Capture the cell that displays the provided text and extract its [X, Y] central coordinate. 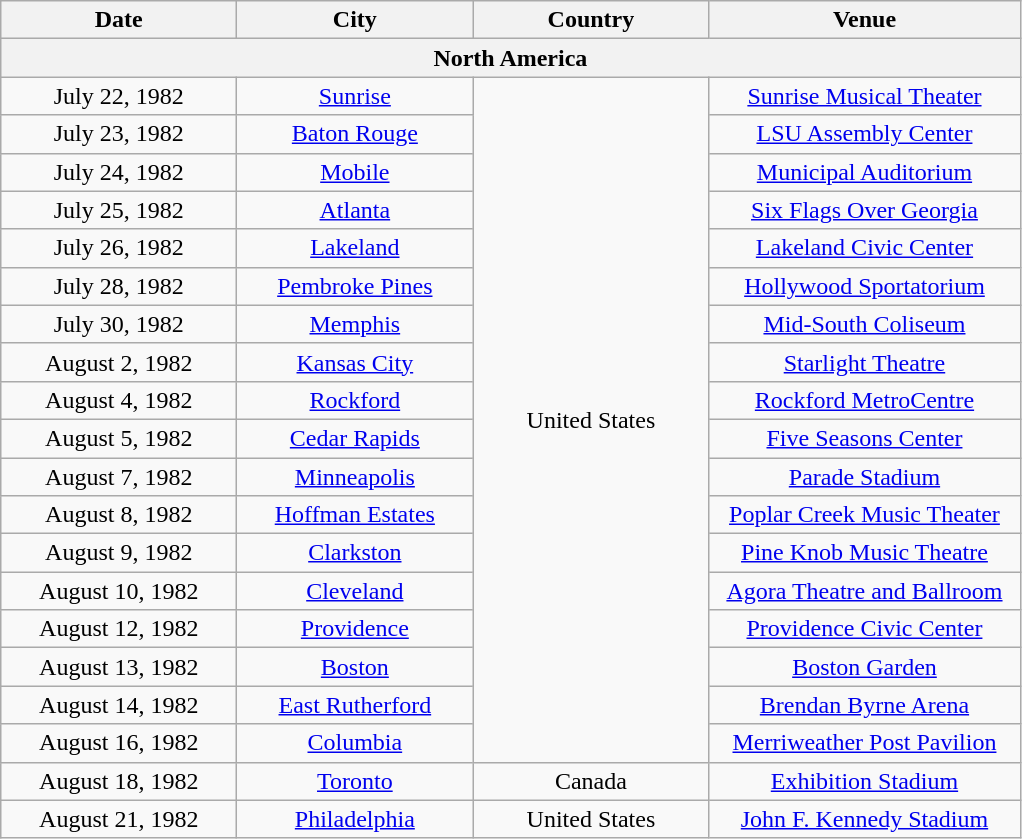
Six Flags Over Georgia [864, 210]
August 13, 1982 [119, 667]
Pine Knob Music Theatre [864, 553]
Clarkston [355, 553]
August 21, 1982 [119, 819]
Sunrise [355, 96]
Rockford [355, 400]
Baton Rouge [355, 134]
Starlight Theatre [864, 362]
Cleveland [355, 591]
July 23, 1982 [119, 134]
Mid-South Coliseum [864, 324]
City [355, 20]
August 9, 1982 [119, 553]
Parade Stadium [864, 477]
Hoffman Estates [355, 515]
East Rutherford [355, 705]
Lakeland Civic Center [864, 248]
Canada [591, 781]
Date [119, 20]
North America [510, 58]
Philadelphia [355, 819]
Boston Garden [864, 667]
July 22, 1982 [119, 96]
Merriweather Post Pavilion [864, 743]
Venue [864, 20]
August 4, 1982 [119, 400]
Toronto [355, 781]
Sunrise Musical Theater [864, 96]
Exhibition Stadium [864, 781]
Cedar Rapids [355, 438]
LSU Assembly Center [864, 134]
Providence Civic Center [864, 629]
July 24, 1982 [119, 172]
August 14, 1982 [119, 705]
Kansas City [355, 362]
Country [591, 20]
Lakeland [355, 248]
Columbia [355, 743]
August 2, 1982 [119, 362]
Atlanta [355, 210]
August 18, 1982 [119, 781]
Memphis [355, 324]
Municipal Auditorium [864, 172]
August 5, 1982 [119, 438]
July 28, 1982 [119, 286]
Poplar Creek Music Theater [864, 515]
Rockford MetroCentre [864, 400]
Hollywood Sportatorium [864, 286]
John F. Kennedy Stadium [864, 819]
Five Seasons Center [864, 438]
Mobile [355, 172]
August 10, 1982 [119, 591]
Brendan Byrne Arena [864, 705]
July 30, 1982 [119, 324]
August 16, 1982 [119, 743]
Boston [355, 667]
July 25, 1982 [119, 210]
August 12, 1982 [119, 629]
Minneapolis [355, 477]
Providence [355, 629]
July 26, 1982 [119, 248]
Agora Theatre and Ballroom [864, 591]
Pembroke Pines [355, 286]
August 8, 1982 [119, 515]
August 7, 1982 [119, 477]
